Output the (X, Y) coordinate of the center of the cell containing the given text.  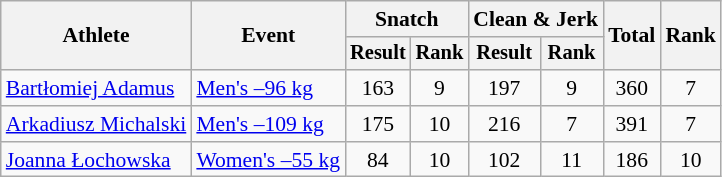
Athlete (96, 36)
Men's –96 kg (268, 88)
Total (632, 36)
216 (504, 124)
Clean & Jerk (536, 19)
Bartłomiej Adamus (96, 88)
163 (378, 88)
Snatch (406, 19)
175 (378, 124)
391 (632, 124)
Event (268, 36)
360 (632, 88)
197 (504, 88)
10 (440, 124)
Arkadiusz Michalski (96, 124)
Men's –109 kg (268, 124)
